Determine the [X, Y] coordinate at the center of the cell enclosing the given text.  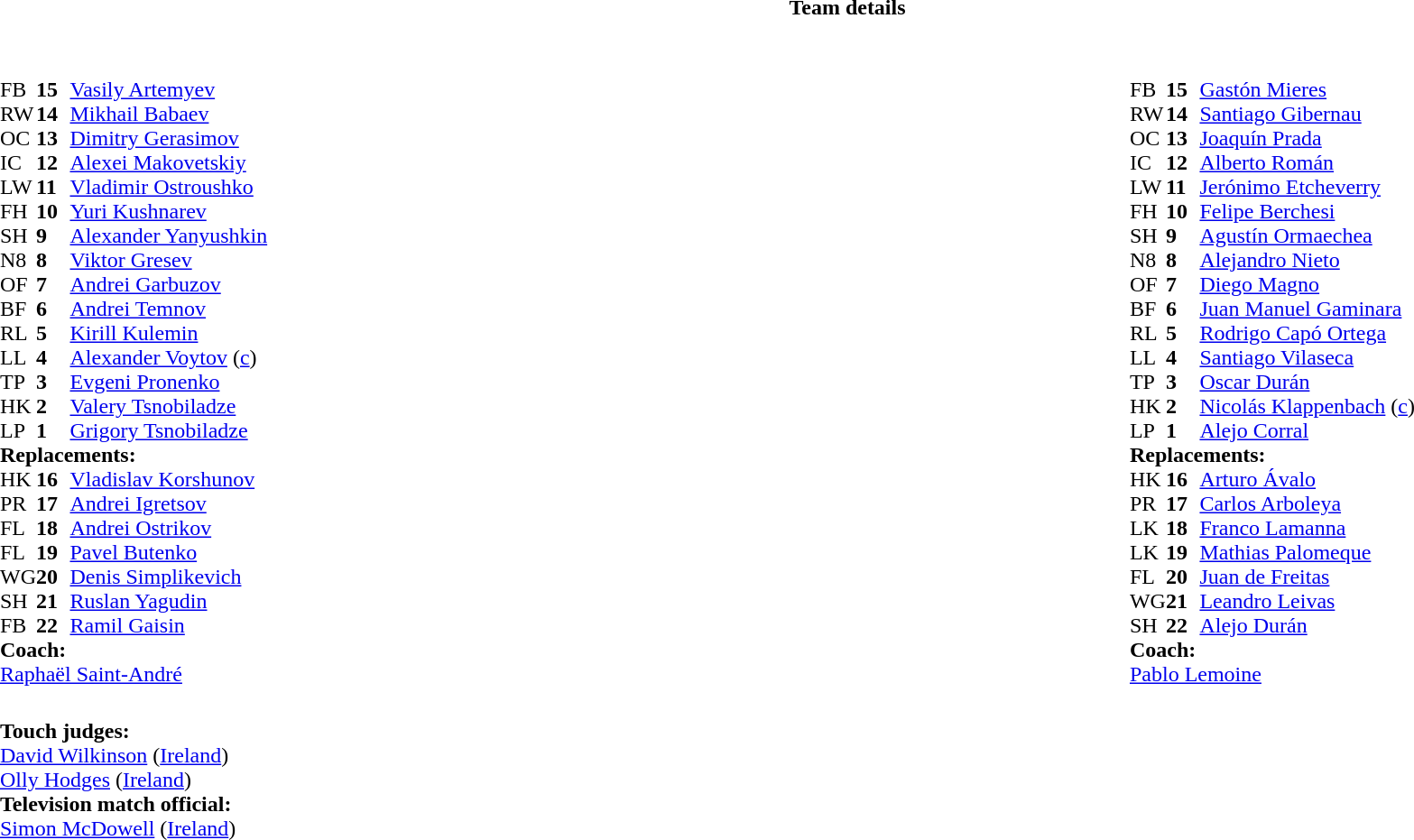
Andrei Garbuzov [168, 285]
Vladislav Korshunov [168, 480]
Vasily Artemyev [168, 90]
Yuri Kushnarev [168, 211]
Kirill Kulemin [168, 334]
Valery Tsnobiladze [168, 406]
Replacements: [134, 455]
Evgeni Pronenko [168, 383]
Alexander Voytov (c) [168, 357]
Ramil Gaisin [168, 626]
Raphaël Saint-André [134, 675]
Alexander Yanyushkin [168, 236]
Andrei Ostrikov [168, 529]
Denis Simplikevich [168, 577]
Vladimir Ostroushko [168, 188]
Dimitry Gerasimov [168, 139]
Grigory Tsnobiladze [168, 431]
Mikhail Babaev [168, 114]
Andrei Igretsov [168, 503]
Coach: [134, 650]
Viktor Gresev [168, 260]
Alexei Makovetskiy [168, 162]
Pavel Butenko [168, 552]
Ruslan Yagudin [168, 601]
Andrei Temnov [168, 309]
